Pinpoint the cell where the given text exists, returning its (X, Y) midpoint coordinate. 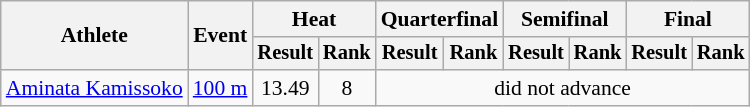
Athlete (94, 36)
Aminata Kamissoko (94, 88)
Event (220, 36)
13.49 (285, 88)
did not advance (563, 88)
8 (347, 88)
Heat (314, 19)
Semifinal (564, 19)
100 m (220, 88)
Final (688, 19)
Quarterfinal (440, 19)
